From the cell containing the given text, extract its center point as [x, y] coordinate. 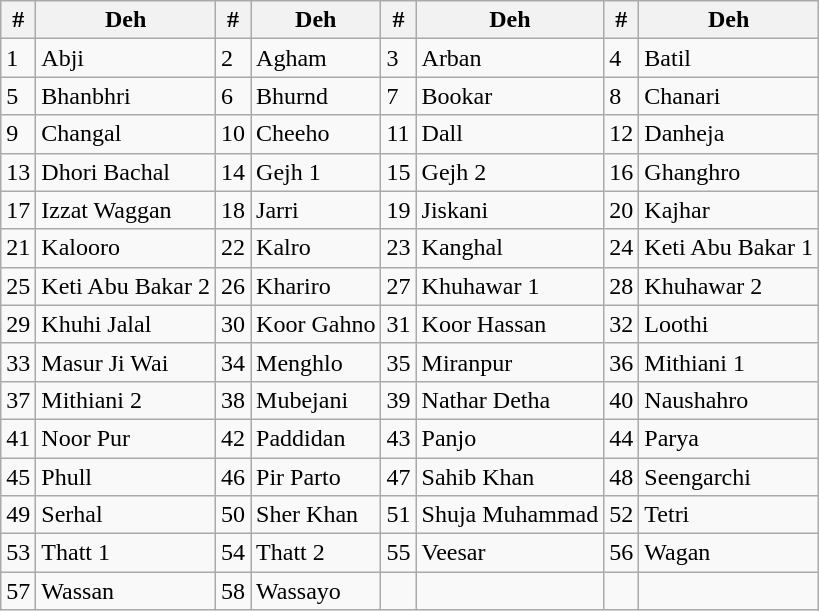
Kanghal [510, 248]
22 [234, 248]
Naushahro [729, 400]
58 [234, 591]
Parya [729, 438]
Loothi [729, 324]
Chanari [729, 96]
50 [234, 515]
Bhanbhri [126, 96]
46 [234, 477]
Jarri [316, 210]
Wagan [729, 553]
55 [398, 553]
36 [622, 362]
Phull [126, 477]
Nathar Detha [510, 400]
15 [398, 172]
Batil [729, 58]
25 [18, 286]
Bookar [510, 96]
Abji [126, 58]
Wassan [126, 591]
53 [18, 553]
Shuja Muhammad [510, 515]
Ghanghro [729, 172]
49 [18, 515]
14 [234, 172]
Agham [316, 58]
17 [18, 210]
Bhurnd [316, 96]
5 [18, 96]
16 [622, 172]
Keti Abu Bakar 1 [729, 248]
29 [18, 324]
30 [234, 324]
38 [234, 400]
Khariro [316, 286]
Mubejani [316, 400]
44 [622, 438]
32 [622, 324]
42 [234, 438]
Sahib Khan [510, 477]
Menghlo [316, 362]
Kalooro [126, 248]
7 [398, 96]
13 [18, 172]
40 [622, 400]
3 [398, 58]
23 [398, 248]
39 [398, 400]
27 [398, 286]
Mithiani 1 [729, 362]
Kalro [316, 248]
45 [18, 477]
Tetri [729, 515]
Kajhar [729, 210]
Pir Parto [316, 477]
Khuhawar 1 [510, 286]
51 [398, 515]
Khuhi Jalal [126, 324]
Changal [126, 134]
12 [622, 134]
Noor Pur [126, 438]
9 [18, 134]
1 [18, 58]
Gejh 1 [316, 172]
34 [234, 362]
4 [622, 58]
54 [234, 553]
47 [398, 477]
Sher Khan [316, 515]
Izzat Waggan [126, 210]
Seengarchi [729, 477]
Paddidan [316, 438]
Gejh 2 [510, 172]
18 [234, 210]
33 [18, 362]
6 [234, 96]
Wassayo [316, 591]
Keti Abu Bakar 2 [126, 286]
52 [622, 515]
11 [398, 134]
41 [18, 438]
Dall [510, 134]
37 [18, 400]
10 [234, 134]
57 [18, 591]
Masur Ji Wai [126, 362]
24 [622, 248]
Khuhawar 2 [729, 286]
26 [234, 286]
Koor Hassan [510, 324]
56 [622, 553]
Danheja [729, 134]
Panjo [510, 438]
21 [18, 248]
20 [622, 210]
Miranpur [510, 362]
Veesar [510, 553]
Thatt 2 [316, 553]
Dhori Bachal [126, 172]
Arban [510, 58]
31 [398, 324]
Mithiani 2 [126, 400]
28 [622, 286]
8 [622, 96]
Koor Gahno [316, 324]
Serhal [126, 515]
Jiskani [510, 210]
19 [398, 210]
43 [398, 438]
2 [234, 58]
35 [398, 362]
48 [622, 477]
Cheeho [316, 134]
Thatt 1 [126, 553]
